From the cell containing the given text, extract its center point as (x, y) coordinate. 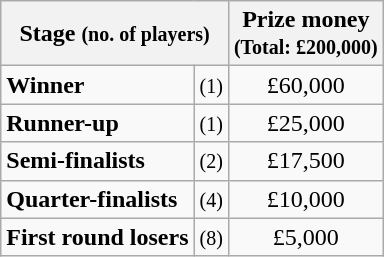
(4) (211, 199)
(8) (211, 237)
First round losers (98, 237)
£5,000 (306, 237)
Winner (98, 85)
£60,000 (306, 85)
Runner-up (98, 123)
£17,500 (306, 161)
(2) (211, 161)
Prize money(Total: £200,000) (306, 34)
Quarter-finalists (98, 199)
Stage (no. of players) (115, 34)
Semi-finalists (98, 161)
£25,000 (306, 123)
£10,000 (306, 199)
